Locate the cell with the specified text and output its (X, Y) center coordinate. 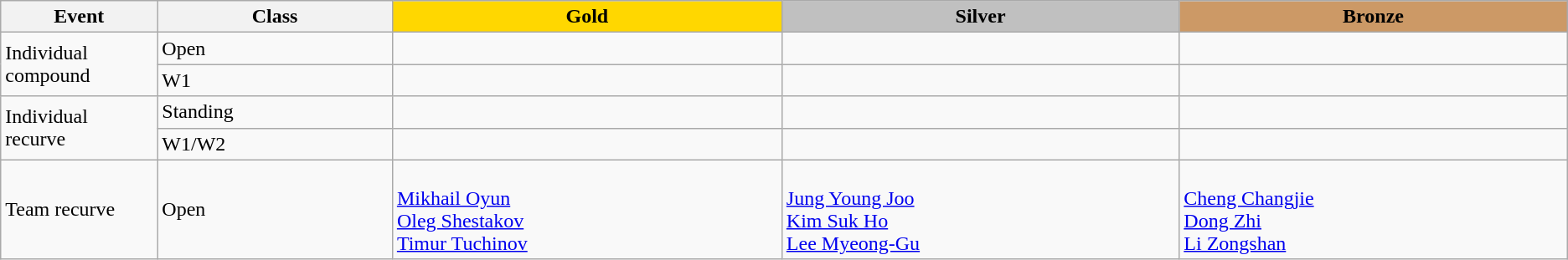
Class (275, 17)
Individual recurve (79, 128)
W1/W2 (275, 144)
Gold (586, 17)
Cheng ChangjieDong ZhiLi Zongshan (1374, 209)
Jung Young JooKim Suk HoLee Myeong-Gu (980, 209)
Mikhail OyunOleg ShestakovTimur Tuchinov (586, 209)
Bronze (1374, 17)
Standing (275, 112)
Silver (980, 17)
W1 (275, 80)
Individual compound (79, 64)
Event (79, 17)
Team recurve (79, 209)
